Search for the cell housing the specified text and yield its (X, Y) center coordinate. 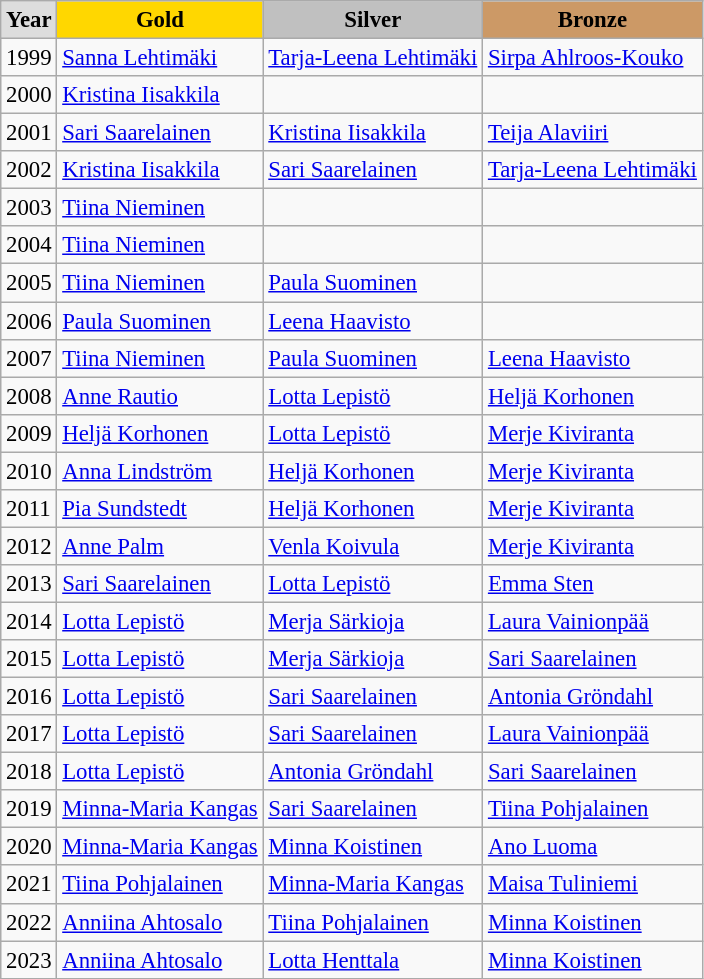
2021 (29, 885)
2005 (29, 283)
Silver (373, 20)
2020 (29, 847)
Bronze (593, 20)
2001 (29, 133)
Emma Sten (593, 584)
2016 (29, 697)
2014 (29, 621)
2000 (29, 95)
Pia Sundstedt (160, 509)
2002 (29, 170)
Venla Koivula (373, 546)
Gold (160, 20)
Sirpa Ahlroos-Kouko (593, 58)
2013 (29, 584)
2010 (29, 471)
2012 (29, 546)
Anna Lindström (160, 471)
Ano Luoma (593, 847)
2017 (29, 734)
2003 (29, 208)
Sanna Lehtimäki (160, 58)
2009 (29, 433)
2019 (29, 809)
Teija Alaviiri (593, 133)
1999 (29, 58)
2023 (29, 960)
Maisa Tuliniemi (593, 885)
2022 (29, 922)
2018 (29, 772)
Anne Palm (160, 546)
Year (29, 20)
Lotta Henttala (373, 960)
2006 (29, 321)
2011 (29, 509)
Anne Rautio (160, 396)
2008 (29, 396)
2007 (29, 358)
2004 (29, 245)
2015 (29, 659)
